Output the [x, y] coordinate of the center of the cell containing the given text.  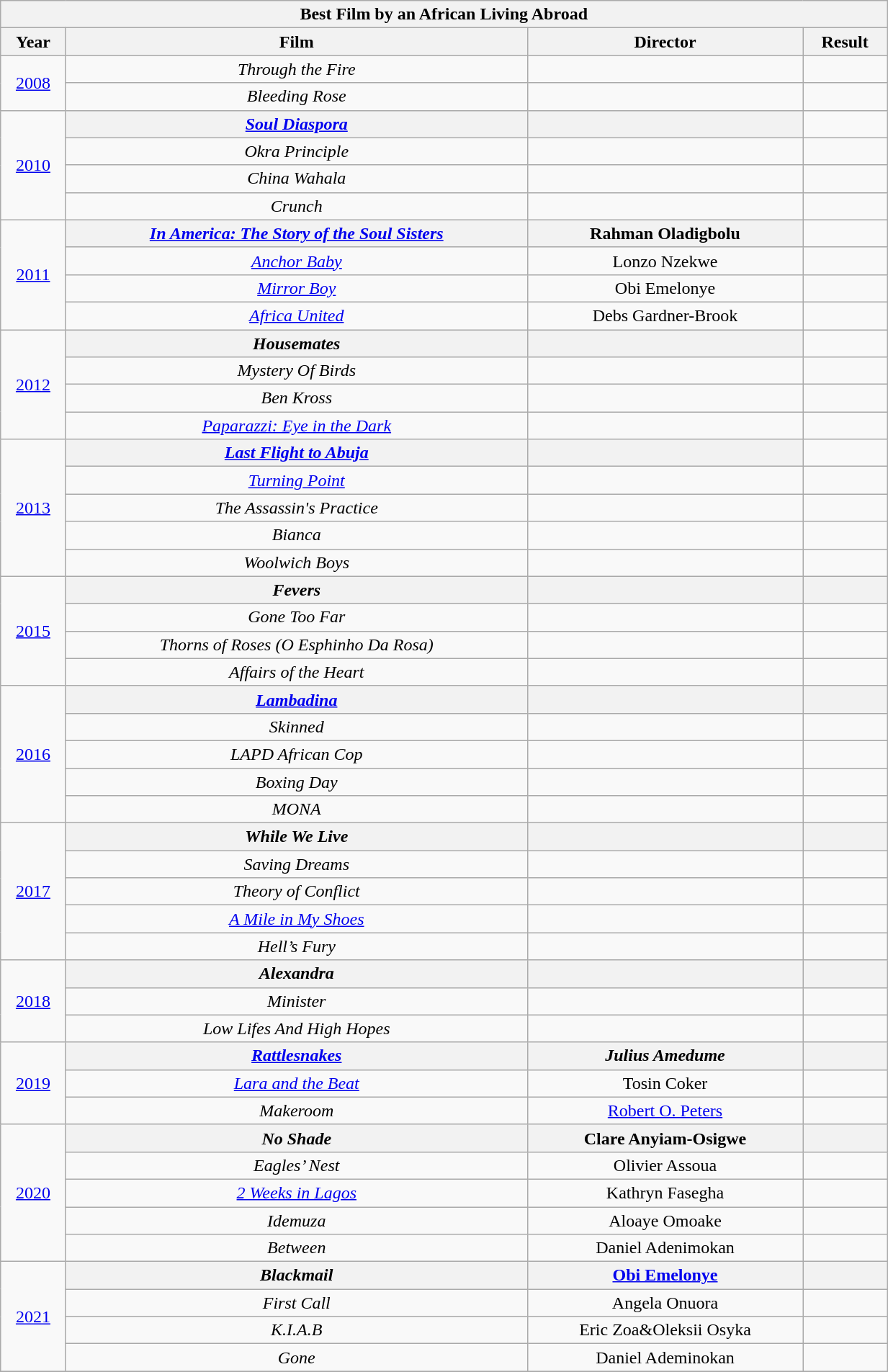
2012 [33, 385]
Bleeding Rose [297, 97]
Boxing Day [297, 781]
2020 [33, 1193]
Mirror Boy [297, 288]
Clare Anyiam-Osigwe [665, 1138]
Affairs of the Heart [297, 672]
Aloaye Omoake [665, 1221]
Lara and the Beat [297, 1083]
Ben Kross [297, 398]
2019 [33, 1083]
2016 [33, 754]
Alexandra [297, 974]
K.I.A.B [297, 1330]
While We Live [297, 837]
Tosin Coker [665, 1083]
Best Film by an African Living Abroad [444, 14]
Hell’s Fury [297, 946]
Turning Point [297, 480]
2008 [33, 83]
Through the Fire [297, 69]
Last Flight to Abuja [297, 453]
Paparazzi: Eye in the Dark [297, 426]
Lonzo Nzekwe [665, 261]
Anchor Baby [297, 261]
In America: The Story of the Soul Sisters [297, 233]
Minister [297, 1001]
Fevers [297, 590]
Africa United [297, 315]
2010 [33, 165]
The Assassin's Practice [297, 508]
Housemates [297, 344]
Year [33, 42]
Thorns of Roses (O Esphinho Da Rosa) [297, 645]
Olivier Assoua [665, 1165]
LAPD African Cop [297, 754]
Kathryn Fasegha [665, 1193]
2018 [33, 1001]
Rattlesnakes [297, 1056]
Okra Principle [297, 151]
First Call [297, 1303]
Robert O. Peters [665, 1111]
China Wahala [297, 179]
Film [297, 42]
No Shade [297, 1138]
2 Weeks in Lagos [297, 1193]
Gone [297, 1358]
Idemuza [297, 1221]
Rahman Oladigbolu [665, 233]
Crunch [297, 206]
Low Lifes And High Hopes [297, 1028]
2011 [33, 274]
A Mile in My Shoes [297, 919]
Blackmail [297, 1275]
Eric Zoa&Oleksii Osyka [665, 1330]
MONA [297, 810]
2013 [33, 508]
Gone Too Far [297, 617]
Julius Amedume [665, 1056]
Director [665, 42]
Makeroom [297, 1111]
2021 [33, 1317]
Lambadina [297, 699]
Eagles’ Nest [297, 1165]
2017 [33, 892]
Mystery Of Birds [297, 371]
Angela Onuora [665, 1303]
Bianca [297, 535]
Skinned [297, 727]
Theory of Conflict [297, 892]
Between [297, 1248]
Saving Dreams [297, 864]
Woolwich Boys [297, 562]
2015 [33, 631]
Daniel Ademinokan [665, 1358]
Daniel Adenimokan [665, 1248]
Debs Gardner-Brook [665, 315]
Soul Diaspora [297, 124]
Result [846, 42]
